From the cell containing the given text, extract its center point as [x, y] coordinate. 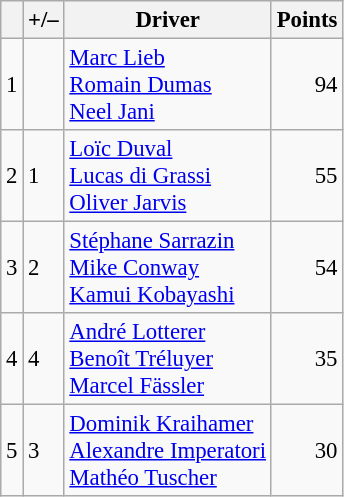
André Lotterer Benoît Tréluyer Marcel Fässler [168, 359]
54 [306, 268]
Marc Lieb Romain Dumas Neel Jani [168, 85]
Points [306, 20]
+/– [44, 20]
55 [306, 176]
30 [306, 451]
Driver [168, 20]
Stéphane Sarrazin Mike Conway Kamui Kobayashi [168, 268]
Loïc Duval Lucas di Grassi Oliver Jarvis [168, 176]
35 [306, 359]
5 [12, 451]
94 [306, 85]
Dominik Kraihamer Alexandre Imperatori Mathéo Tuscher [168, 451]
